Extract the (x, y) coordinate from the center of the cell holding the provided text.  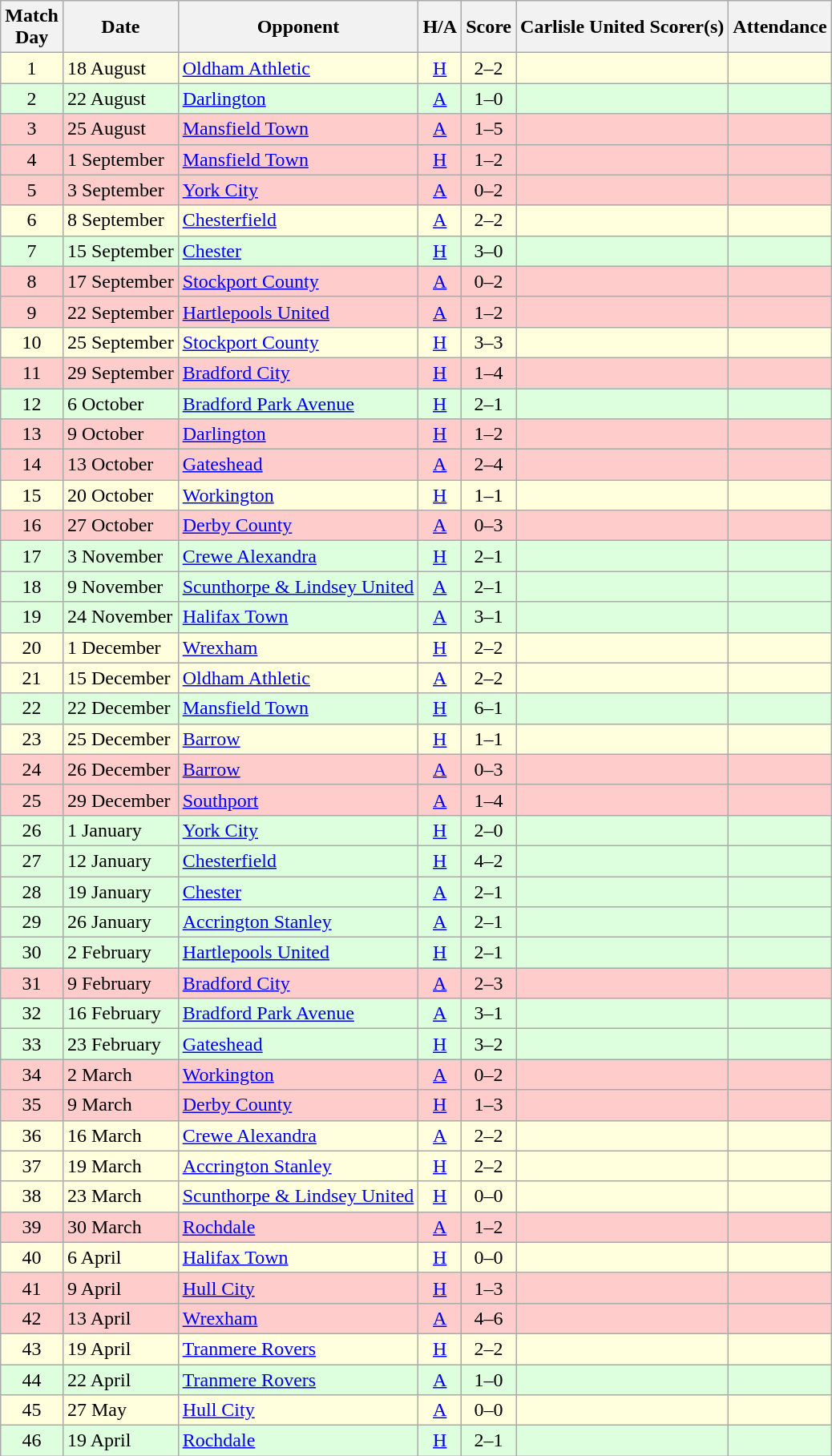
2 (32, 99)
34 (32, 1075)
19 March (120, 1166)
1 December (120, 647)
3 (32, 129)
18 August (120, 68)
27 (32, 861)
6 April (120, 1257)
22 (32, 708)
15 September (120, 251)
31 (32, 983)
29 December (120, 800)
2–4 (489, 465)
3–0 (489, 251)
46 (32, 1441)
13 April (120, 1318)
26 (32, 830)
2 March (120, 1075)
Attendance (780, 27)
20 October (120, 495)
26 January (120, 922)
27 October (120, 526)
14 (32, 465)
Score (489, 27)
33 (32, 1044)
15 (32, 495)
13 (32, 434)
25 December (120, 739)
15 December (120, 678)
18 (32, 587)
3 November (120, 556)
44 (32, 1379)
9 October (120, 434)
25 (32, 800)
Southport (298, 800)
12 January (120, 861)
29 September (120, 373)
26 December (120, 769)
41 (32, 1288)
16 February (120, 1014)
1 (32, 68)
36 (32, 1135)
3 September (120, 190)
19 January (120, 892)
39 (32, 1227)
22 April (120, 1379)
28 (32, 892)
16 March (120, 1135)
1 January (120, 830)
24 (32, 769)
Opponent (298, 27)
1–5 (489, 129)
3–2 (489, 1044)
23 March (120, 1196)
6 October (120, 403)
10 (32, 342)
6–1 (489, 708)
Carlisle United Scorer(s) (622, 27)
2–0 (489, 830)
11 (32, 373)
30 (32, 953)
24 November (120, 617)
20 (32, 647)
9 April (120, 1288)
22 September (120, 312)
40 (32, 1257)
32 (32, 1014)
4–6 (489, 1318)
13 October (120, 465)
3–3 (489, 342)
37 (32, 1166)
5 (32, 190)
12 (32, 403)
9 (32, 312)
29 (32, 922)
Match Day (32, 27)
25 September (120, 342)
8 September (120, 220)
9 November (120, 587)
35 (32, 1105)
38 (32, 1196)
6 (32, 220)
21 (32, 678)
2 February (120, 953)
9 March (120, 1105)
27 May (120, 1410)
42 (32, 1318)
2–3 (489, 983)
4–2 (489, 861)
19 (32, 617)
22 August (120, 99)
17 September (120, 281)
30 March (120, 1227)
9 February (120, 983)
1 September (120, 159)
H/A (440, 27)
4 (32, 159)
43 (32, 1349)
17 (32, 556)
23 (32, 739)
7 (32, 251)
8 (32, 281)
23 February (120, 1044)
16 (32, 526)
22 December (120, 708)
Date (120, 27)
45 (32, 1410)
25 August (120, 129)
